Provide the [x, y] coordinate of the cell's center where the given text is located.  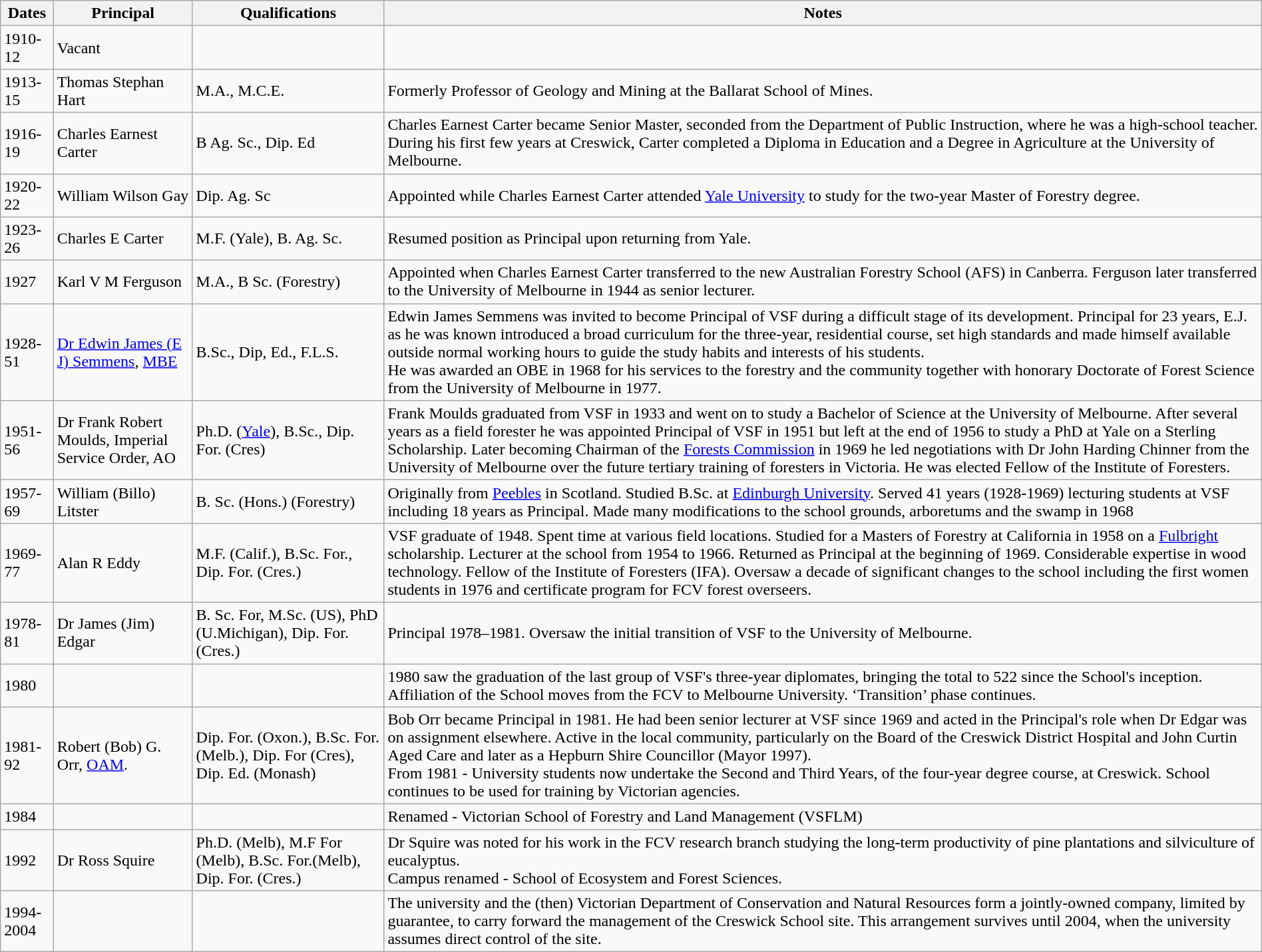
1910-12 [27, 48]
1923-26 [27, 238]
William Wilson Gay [122, 196]
1992 [27, 860]
M.A., B Sc. (Forestry) [288, 282]
Formerly Professor of Geology and Mining at the Ballarat School of Mines. [823, 90]
Robert (Bob) G. Orr, OAM. [122, 756]
M.F. (Calif.), B.Sc. For., Dip. For. (Cres.) [288, 563]
M.F. (Yale), B. Ag. Sc. [288, 238]
Dr James (Jim) Edgar [122, 633]
1951-56 [27, 440]
Principal 1978–1981. Oversaw the initial transition of VSF to the University of Melbourne. [823, 633]
1920-22 [27, 196]
Notes [823, 13]
Vacant [122, 48]
Appointed while Charles Earnest Carter attended Yale University to study for the two-year Master of Forestry degree. [823, 196]
Alan R Eddy [122, 563]
Principal [122, 13]
Dr Edwin James (E J) Semmens, MBE [122, 352]
B Ag. Sc., Dip. Ed [288, 143]
M.A., M.C.E. [288, 90]
B. Sc. For, M.Sc. (US), PhD (U.Michigan), Dip. For. (Cres.) [288, 633]
1978-81 [27, 633]
Ph.D. (Yale), B.Sc., Dip. For. (Cres) [288, 440]
William (Billo) Litster [122, 502]
Charles E Carter [122, 238]
1957-69 [27, 502]
Resumed position as Principal upon returning from Yale. [823, 238]
Dip. For. (Oxon.), B.Sc. For. (Melb.), Dip. For (Cres), Dip. Ed. (Monash) [288, 756]
1913-15 [27, 90]
1984 [27, 817]
Thomas Stephan Hart [122, 90]
Karl V M Ferguson [122, 282]
Charles Earnest Carter [122, 143]
Ph.D. (Melb), M.F For (Melb), B.Sc. For.(Melb), Dip. For. (Cres.) [288, 860]
1994-2004 [27, 921]
1980 [27, 685]
Dr Ross Squire [122, 860]
1928-51 [27, 352]
Qualifications [288, 13]
Dr Frank Robert Moulds, Imperial Service Order, AO [122, 440]
B.Sc., Dip, Ed., F.L.S. [288, 352]
1927 [27, 282]
Renamed - Victorian School of Forestry and Land Management (VSFLM) [823, 817]
Dates [27, 13]
1969-77 [27, 563]
B. Sc. (Hons.) (Forestry) [288, 502]
1981-92 [27, 756]
Dip. Ag. Sc [288, 196]
1916-19 [27, 143]
